Provide the [x, y] coordinate of the cell's center where the given text is located.  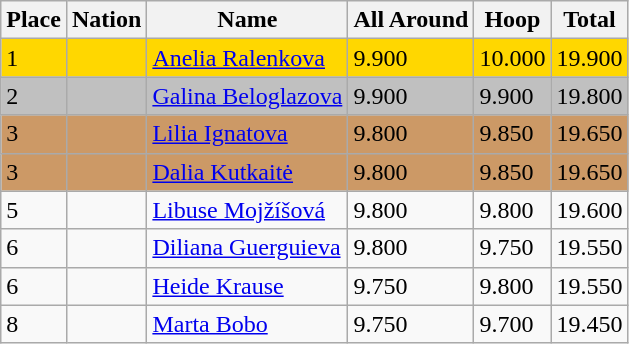
All Around [411, 20]
19.900 [590, 58]
5 [34, 210]
Marta Bobo [248, 324]
9.700 [512, 324]
8 [34, 324]
19.450 [590, 324]
Total [590, 20]
Nation [106, 20]
19.800 [590, 96]
Place [34, 20]
Name [248, 20]
Dalia Kutkaitė [248, 172]
1 [34, 58]
Galina Beloglazova [248, 96]
Diliana Guerguieva [248, 248]
Hoop [512, 20]
Anelia Ralenkova [248, 58]
Heide Krause [248, 286]
Lilia Ignatova [248, 134]
19.600 [590, 210]
Libuse Mojžíšová [248, 210]
2 [34, 96]
10.000 [512, 58]
